Detect which cell encompasses the target text, then output its [X, Y] center coordinate. 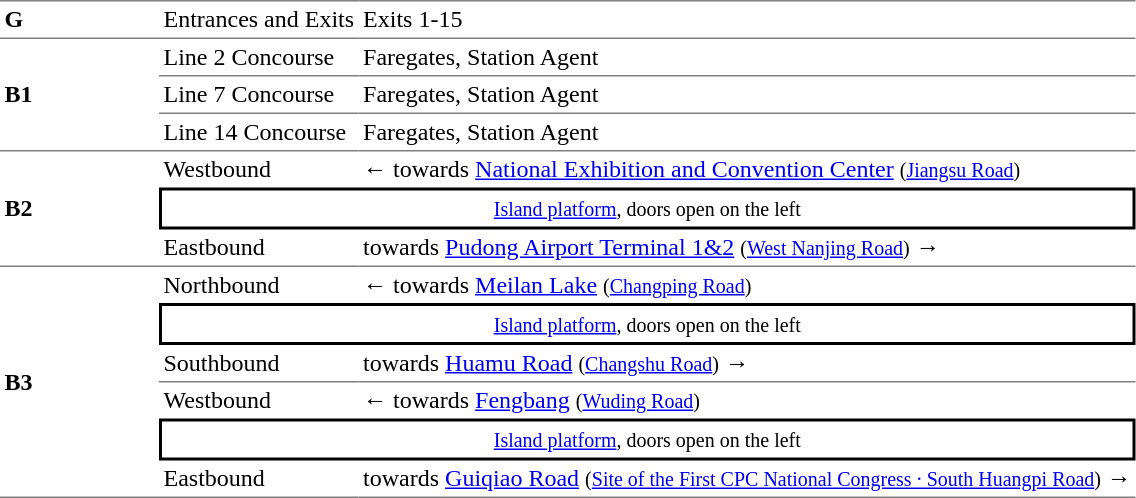
Line 7 Concourse [259, 95]
Northbound [259, 285]
towards Guiqiao Road (Site of the First CPC National Congress · South Huangpi Road) → [748, 479]
Line 2 Concourse [259, 58]
towards Pudong Airport Terminal 1&2 (West Nanjing Road) → [748, 249]
Southbound [259, 364]
B1 [80, 95]
← towards Meilan Lake (Changping Road) [748, 285]
← towards Fengbang (Wuding Road) [748, 400]
G [80, 20]
← towards National Exhibition and Convention Center (Jiangsu Road) [748, 170]
B2 [80, 210]
B3 [80, 382]
Exits 1-15 [748, 20]
Entrances and Exits [259, 20]
Line 14 Concourse [259, 133]
towards Huamu Road (Changshu Road) → [748, 364]
